Determine the (x, y) coordinate at the center of the cell enclosing the given text.  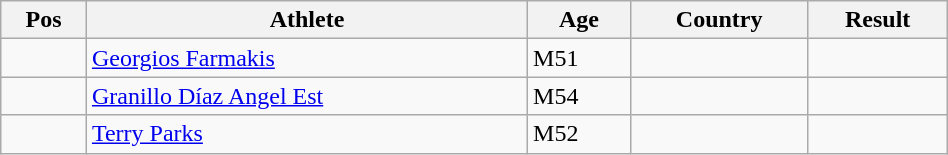
Result (878, 20)
M52 (580, 134)
Pos (44, 20)
Age (580, 20)
M51 (580, 58)
Country (719, 20)
Athlete (306, 20)
Granillo Díaz Angel Est (306, 96)
M54 (580, 96)
Terry Parks (306, 134)
Georgios Farmakis (306, 58)
